Determine the (x, y) coordinate at the center of the cell enclosing the given text.  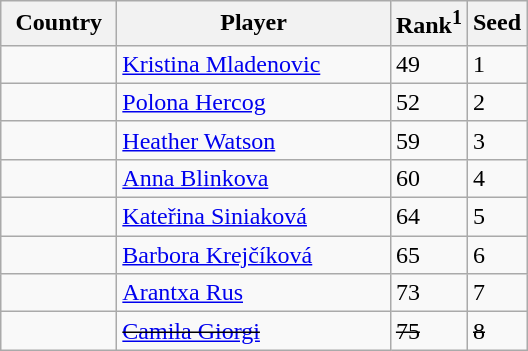
8 (496, 331)
1 (496, 64)
75 (428, 331)
49 (428, 64)
5 (496, 217)
73 (428, 293)
3 (496, 140)
Polona Hercog (254, 102)
65 (428, 255)
4 (496, 178)
Anna Blinkova (254, 178)
Camila Giorgi (254, 331)
Heather Watson (254, 140)
6 (496, 255)
Barbora Krejčíková (254, 255)
7 (496, 293)
2 (496, 102)
Kristina Mladenovic (254, 64)
Seed (496, 24)
52 (428, 102)
Kateřina Siniaková (254, 217)
64 (428, 217)
60 (428, 178)
59 (428, 140)
Country (59, 24)
Rank1 (428, 24)
Arantxa Rus (254, 293)
Player (254, 24)
